Return [X, Y] of the center of cell containing provided text 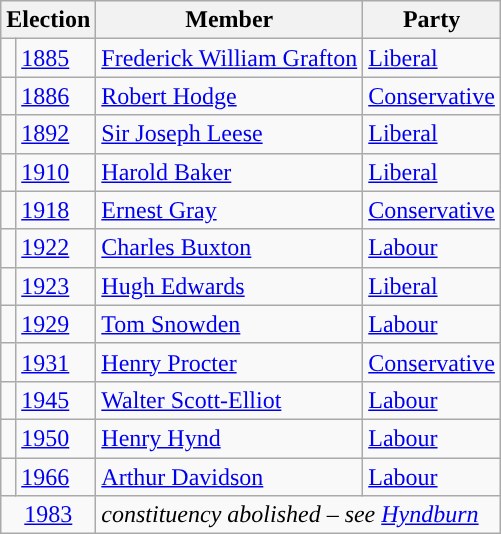
1983 [48, 515]
1945 [56, 400]
Harold Baker [230, 172]
Hugh Edwards [230, 286]
Member [230, 20]
Henry Procter [230, 362]
1892 [56, 134]
Charles Buxton [230, 248]
1929 [56, 324]
1885 [56, 58]
1922 [56, 248]
Ernest Gray [230, 210]
Sir Joseph Leese [230, 134]
1950 [56, 438]
constituency abolished – see Hyndburn [298, 515]
1923 [56, 286]
Robert Hodge [230, 96]
Party [432, 20]
Arthur Davidson [230, 477]
1931 [56, 362]
1886 [56, 96]
1966 [56, 477]
Frederick William Grafton [230, 58]
1918 [56, 210]
Walter Scott-Elliot [230, 400]
Henry Hynd [230, 438]
1910 [56, 172]
Election [48, 20]
Tom Snowden [230, 324]
